Identify which cell holds the provided text, then report its (x, y) central coordinate. 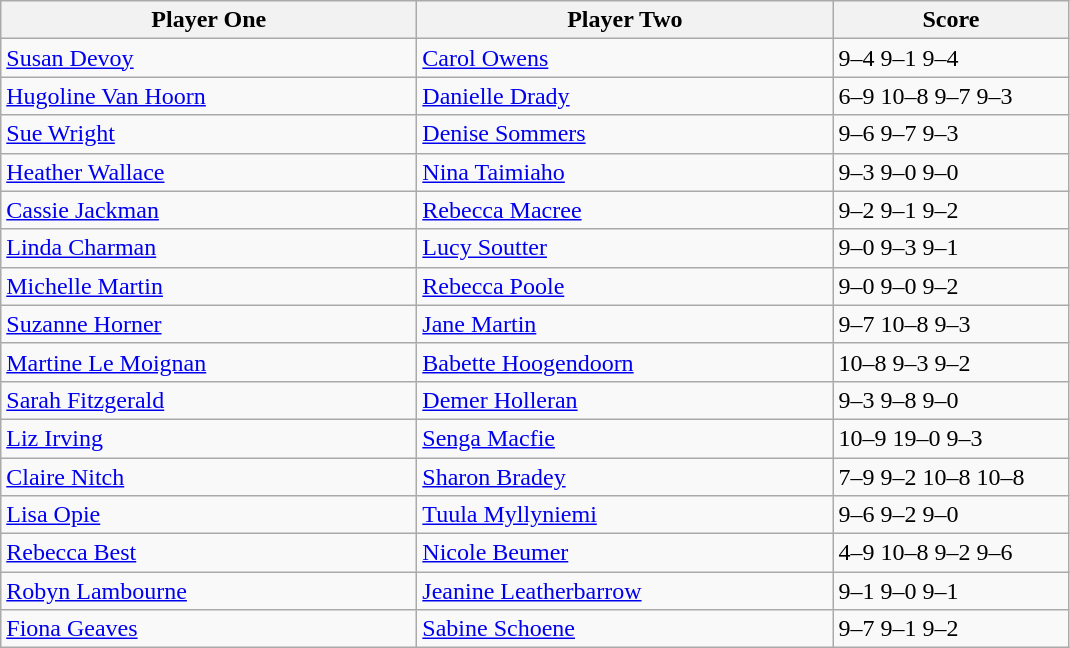
Tuula Myllyniemi (625, 515)
Rebecca Poole (625, 286)
Susan Devoy (209, 58)
10–9 19–0 9–3 (951, 438)
Demer Holleran (625, 400)
4–9 10–8 9–2 9–6 (951, 553)
Jane Martin (625, 324)
9–6 9–7 9–3 (951, 134)
Liz Irving (209, 438)
Danielle Drady (625, 96)
Lucy Soutter (625, 248)
9–3 9–8 9–0 (951, 400)
9–1 9–0 9–1 (951, 591)
Denise Sommers (625, 134)
9–0 9–3 9–1 (951, 248)
9–2 9–1 9–2 (951, 210)
Senga Macfie (625, 438)
Suzanne Horner (209, 324)
9–3 9–0 9–0 (951, 172)
Jeanine Leatherbarrow (625, 591)
Sabine Schoene (625, 629)
Player One (209, 20)
9–7 9–1 9–2 (951, 629)
7–9 9–2 10–8 10–8 (951, 477)
9–7 10–8 9–3 (951, 324)
9–4 9–1 9–4 (951, 58)
Cassie Jackman (209, 210)
Fiona Geaves (209, 629)
Carol Owens (625, 58)
Sharon Bradey (625, 477)
Heather Wallace (209, 172)
Player Two (625, 20)
Claire Nitch (209, 477)
Martine Le Moignan (209, 362)
Babette Hoogendoorn (625, 362)
Robyn Lambourne (209, 591)
Rebecca Best (209, 553)
Linda Charman (209, 248)
9–6 9–2 9–0 (951, 515)
Sue Wright (209, 134)
10–8 9–3 9–2 (951, 362)
Sarah Fitzgerald (209, 400)
Michelle Martin (209, 286)
Nicole Beumer (625, 553)
Hugoline Van Hoorn (209, 96)
Score (951, 20)
Lisa Opie (209, 515)
Nina Taimiaho (625, 172)
9–0 9–0 9–2 (951, 286)
6–9 10–8 9–7 9–3 (951, 96)
Rebecca Macree (625, 210)
